Determine the [X, Y] coordinate at the center of the cell enclosing the given text.  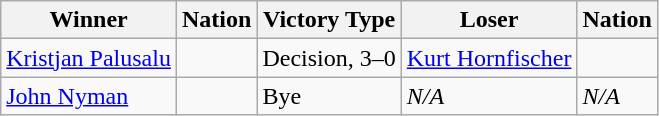
Bye [329, 96]
Kristjan Palusalu [89, 58]
Winner [89, 20]
Victory Type [329, 20]
John Nyman [89, 96]
Decision, 3–0 [329, 58]
Loser [489, 20]
Kurt Hornfischer [489, 58]
